Pinpoint the cell where the given text exists, returning its (x, y) midpoint coordinate. 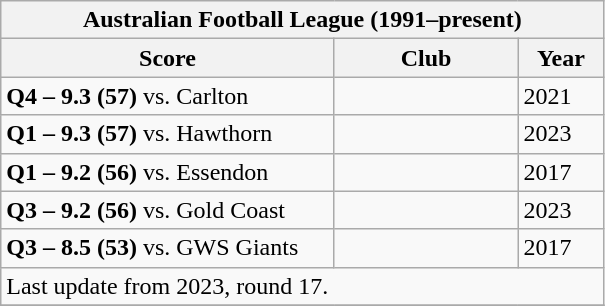
Q1 – 9.2 (56) vs. Essendon (168, 172)
Last update from 2023, round 17. (302, 286)
Club (426, 58)
Score (168, 58)
Q3 – 9.2 (56) vs. Gold Coast (168, 210)
Q3 – 8.5 (53) vs. GWS Giants (168, 248)
Q4 – 9.3 (57) vs. Carlton (168, 96)
Year (561, 58)
Q1 – 9.3 (57) vs. Hawthorn (168, 134)
2021 (561, 96)
Australian Football League (1991–present) (302, 20)
